Capture the cell that displays the provided text and extract its (X, Y) central coordinate. 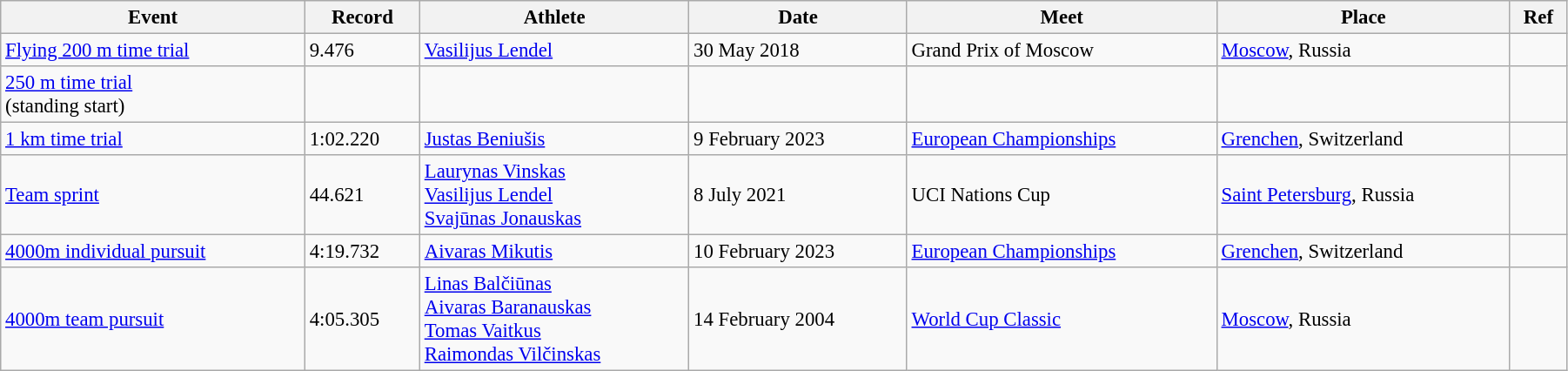
Event (153, 17)
30 May 2018 (798, 51)
Saint Petersburg, Russia (1363, 195)
Team sprint (153, 195)
8 July 2021 (798, 195)
Flying 200 m time trial (153, 51)
250 m time trial (standing start) (153, 94)
Ref (1538, 17)
10 February 2023 (798, 252)
Grand Prix of Moscow (1062, 51)
Athlete (553, 17)
9.476 (362, 51)
4000m individual pursuit (153, 252)
Aivaras Mikutis (553, 252)
Laurynas VinskasVasilijus LendelSvajūnas Jonauskas (553, 195)
UCI Nations Cup (1062, 195)
Vasilijus Lendel (553, 51)
9 February 2023 (798, 139)
Date (798, 17)
Justas Beniušis (553, 139)
4:19.732 (362, 252)
44.621 (362, 195)
Place (1363, 17)
Meet (1062, 17)
Moscow, Russia (1363, 51)
Record (362, 17)
1 km time trial (153, 139)
1:02.220 (362, 139)
